Return [x, y] of the center of cell containing provided text 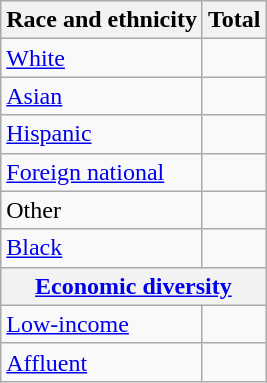
Foreign national [102, 172]
Low-income [102, 324]
Economic diversity [134, 286]
Black [102, 248]
White [102, 58]
Asian [102, 96]
Affluent [102, 362]
Hispanic [102, 134]
Other [102, 210]
Total [234, 20]
Race and ethnicity [102, 20]
